Detect which cell encompasses the target text, then output its [X, Y] center coordinate. 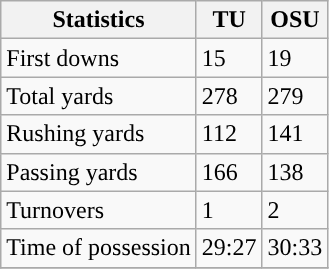
19 [295, 58]
Passing yards [99, 172]
TU [229, 20]
Rushing yards [99, 134]
Time of possession [99, 248]
279 [295, 96]
29:27 [229, 248]
166 [229, 172]
Total yards [99, 96]
Turnovers [99, 210]
1 [229, 210]
2 [295, 210]
141 [295, 134]
278 [229, 96]
30:33 [295, 248]
15 [229, 58]
112 [229, 134]
138 [295, 172]
Statistics [99, 20]
OSU [295, 20]
First downs [99, 58]
